Return the (X, Y) coordinate for the center point of the cell that contains the specified text.  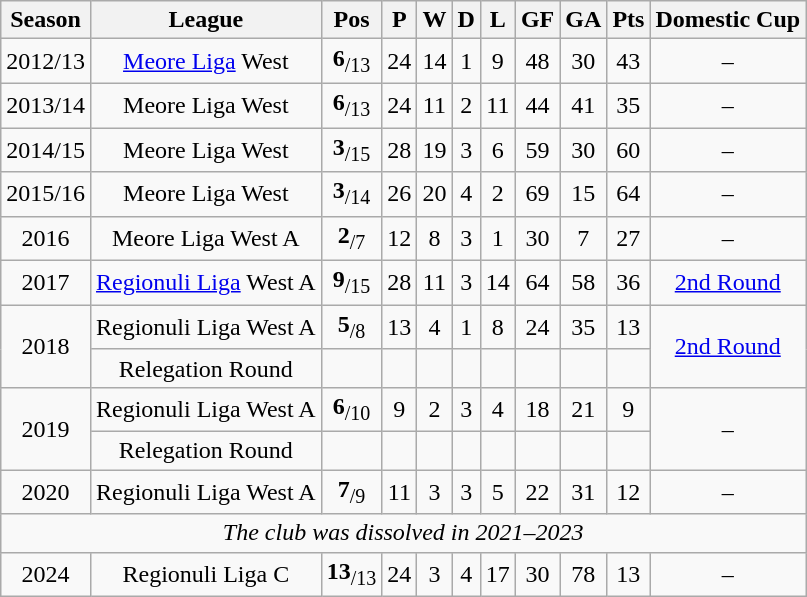
Domestic Cup (728, 20)
Regionuli Liga C (206, 574)
2015/16 (46, 194)
2020 (46, 492)
Meore Liga West A (206, 238)
Pts (628, 20)
15 (584, 194)
2/7 (352, 238)
26 (400, 194)
P (400, 20)
58 (584, 283)
D (466, 20)
7/9 (352, 492)
GA (584, 20)
48 (537, 61)
78 (584, 574)
17 (498, 574)
31 (584, 492)
43 (628, 61)
2019 (46, 428)
21 (584, 409)
59 (537, 150)
41 (584, 105)
6 (498, 150)
27 (628, 238)
36 (628, 283)
2017 (46, 283)
7 (584, 238)
2024 (46, 574)
44 (537, 105)
20 (434, 194)
5/8 (352, 327)
3/15 (352, 150)
60 (628, 150)
W (434, 20)
2016 (46, 238)
L (498, 20)
5 (498, 492)
League (206, 20)
The club was dissolved in 2021–2023 (404, 533)
9/15 (352, 283)
2018 (46, 346)
3/14 (352, 194)
2013/14 (46, 105)
GF (537, 20)
69 (537, 194)
Season (46, 20)
22 (537, 492)
13/13 (352, 574)
18 (537, 409)
Pos (352, 20)
2012/13 (46, 61)
19 (434, 150)
6/10 (352, 409)
2014/15 (46, 150)
